Capture the cell that displays the provided text and extract its [x, y] central coordinate. 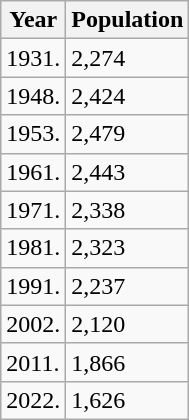
1991. [34, 286]
2,274 [128, 58]
2011. [34, 362]
2,424 [128, 96]
2,479 [128, 134]
2002. [34, 324]
Population [128, 20]
2,323 [128, 248]
2,237 [128, 286]
1,626 [128, 400]
1971. [34, 210]
2,338 [128, 210]
2,120 [128, 324]
1,866 [128, 362]
2,443 [128, 172]
1981. [34, 248]
1953. [34, 134]
1931. [34, 58]
1961. [34, 172]
Year [34, 20]
2022. [34, 400]
1948. [34, 96]
